Identify which cell holds the provided text, then report its (X, Y) central coordinate. 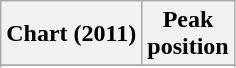
Chart (2011) (72, 34)
Peakposition (188, 34)
